Scan for the cell matching the given text and deliver its (X, Y) coordinate at center. 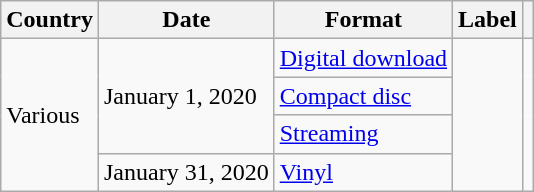
Streaming (363, 134)
Vinyl (363, 172)
Date (186, 20)
Various (50, 115)
Format (363, 20)
Digital download (363, 58)
Compact disc (363, 96)
Country (50, 20)
January 1, 2020 (186, 96)
January 31, 2020 (186, 172)
Label (488, 20)
